Determine the [X, Y] coordinate at the center of the cell enclosing the given text.  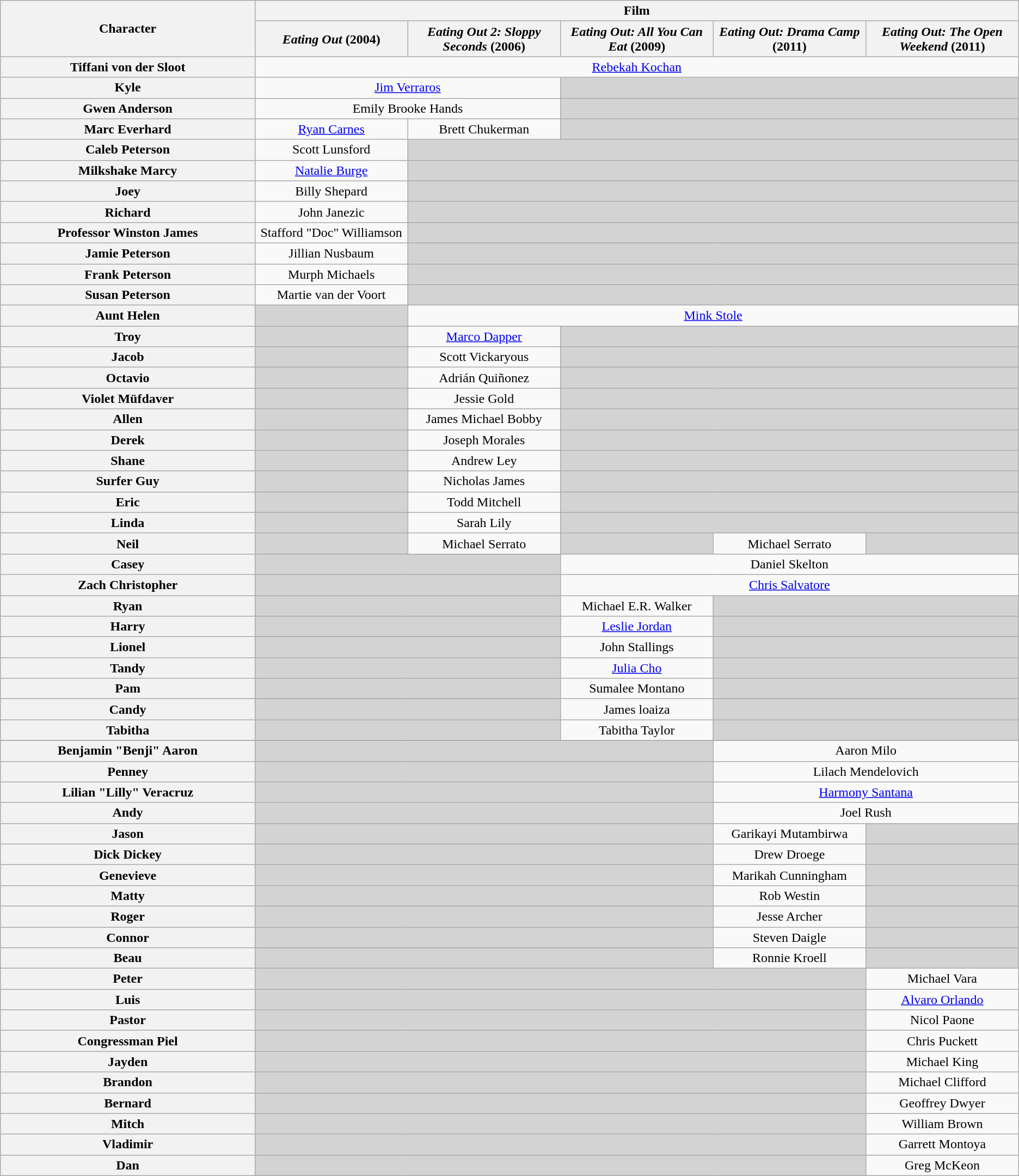
Sumalee Montano [637, 689]
Octavio [128, 378]
Genevieve [128, 875]
Garrett Montoya [943, 1144]
Tiffani von der Sloot [128, 67]
Nicholas James [484, 481]
Andrew Ley [484, 461]
Benjamin "Benji" Aaron [128, 751]
Julia Cho [637, 668]
Pam [128, 689]
Eric [128, 502]
Jesse Archer [789, 916]
Zach Christopher [128, 585]
James Michael Bobby [484, 419]
James loaiza [637, 709]
Film [637, 11]
Murph Michaels [331, 274]
Lilian "Lilly" Veracruz [128, 792]
Pastor [128, 1020]
Linda [128, 523]
Rebekah Kochan [637, 67]
Mitch [128, 1124]
Richard [128, 212]
Rob Westin [789, 896]
Dick Dickey [128, 854]
Jacob [128, 357]
Ryan Carnes [331, 129]
Milkshake Marcy [128, 170]
Sarah Lily [484, 523]
Eating Out 2: Sloppy Seconds (2006) [484, 39]
Brett Chukerman [484, 129]
Dan [128, 1165]
Gwen Anderson [128, 108]
William Brown [943, 1124]
Chris Puckett [943, 1041]
Surfer Guy [128, 481]
Harmony Santana [865, 792]
Steven Daigle [789, 937]
Michael Clifford [943, 1082]
Martie van der Voort [331, 295]
Marc Everhard [128, 129]
Jayden [128, 1062]
Geoffrey Dwyer [943, 1103]
Marco Dapper [484, 336]
Eating Out (2004) [331, 39]
Peter [128, 979]
Penney [128, 771]
John Stallings [637, 647]
Jason [128, 834]
Greg McKeon [943, 1165]
Garikayi Mutambirwa [789, 834]
Marikah Cunningham [789, 875]
Kyle [128, 88]
Matty [128, 896]
Eating Out: All You Can Eat (2009) [637, 39]
Congressman Piel [128, 1041]
Roger [128, 916]
Frank Peterson [128, 274]
Billy Shepard [331, 191]
Joseph Morales [484, 440]
Lionel [128, 647]
Professor Winston James [128, 232]
Ryan [128, 606]
Allen [128, 419]
Jessie Gold [484, 399]
Harry [128, 627]
Tandy [128, 668]
Todd Mitchell [484, 502]
Jim Verraros [407, 88]
Connor [128, 937]
Andy [128, 813]
Neil [128, 543]
Leslie Jordan [637, 627]
Luis [128, 1000]
Joel Rush [865, 813]
Drew Droege [789, 854]
Bernard [128, 1103]
Michael Vara [943, 979]
Aunt Helen [128, 316]
Scott Lunsford [331, 150]
Shane [128, 461]
Tabitha Taylor [637, 730]
Brandon [128, 1082]
Jillian Nusbaum [331, 253]
Daniel Skelton [790, 564]
Natalie Burge [331, 170]
Joey [128, 191]
Chris Salvatore [790, 585]
Eating Out: The Open Weekend (2011) [943, 39]
Nicol Paone [943, 1020]
Aaron Milo [865, 751]
Mink Stole [713, 316]
Violet Müfdaver [128, 399]
Troy [128, 336]
John Janezic [331, 212]
Tabitha [128, 730]
Derek [128, 440]
Eating Out: Drama Camp (2011) [789, 39]
Stafford "Doc" Williamson [331, 232]
Lilach Mendelovich [865, 771]
Emily Brooke Hands [407, 108]
Jamie Peterson [128, 253]
Caleb Peterson [128, 150]
Vladimir [128, 1144]
Michael E.R. Walker [637, 606]
Beau [128, 958]
Character [128, 28]
Michael King [943, 1062]
Susan Peterson [128, 295]
Alvaro Orlando [943, 1000]
Adrián Quiñonez [484, 378]
Ronnie Kroell [789, 958]
Candy [128, 709]
Scott Vickaryous [484, 357]
Casey [128, 564]
